Extract the [x, y] coordinate from the center of the cell holding the provided text.  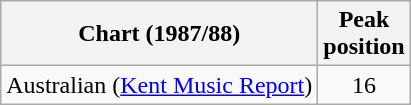
Peakposition [364, 34]
Chart (1987/88) [160, 34]
16 [364, 85]
Australian (Kent Music Report) [160, 85]
